Find where the given text appears and provide that cell's center as [X, Y] coordinate. 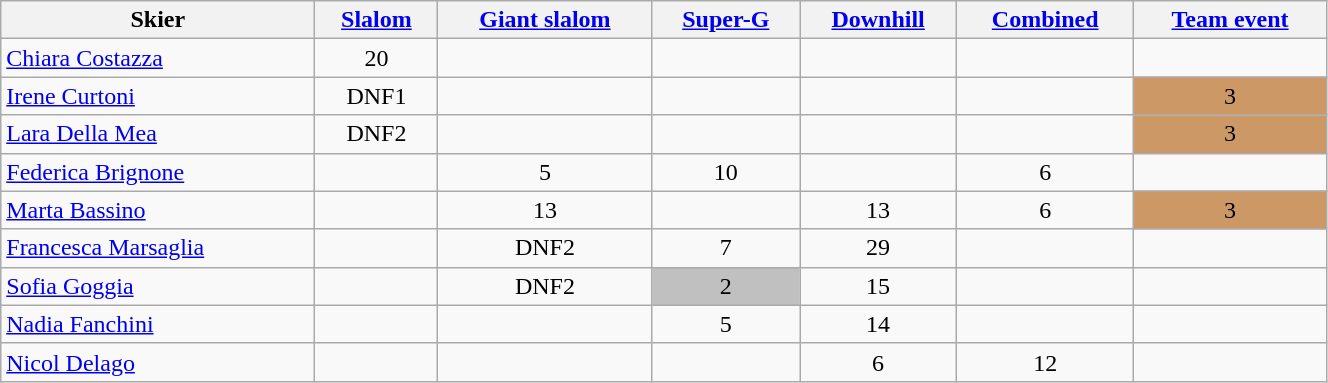
Chiara Costazza [158, 58]
DNF1 [376, 96]
Sofia Goggia [158, 286]
29 [878, 248]
Slalom [376, 20]
15 [878, 286]
Downhill [878, 20]
Team event [1230, 20]
Lara Della Mea [158, 134]
Super-G [726, 20]
Giant slalom [545, 20]
Nicol Delago [158, 362]
7 [726, 248]
14 [878, 324]
Marta Bassino [158, 210]
10 [726, 172]
Combined [1046, 20]
12 [1046, 362]
Francesca Marsaglia [158, 248]
2 [726, 286]
20 [376, 58]
Federica Brignone [158, 172]
Irene Curtoni [158, 96]
Skier [158, 20]
Nadia Fanchini [158, 324]
